Output the (X, Y) coordinate of the center of the cell containing the given text.  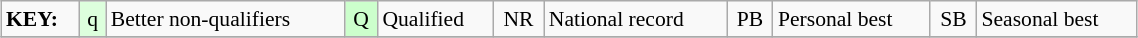
PB (750, 19)
National record (636, 19)
Personal best (852, 19)
Qualified (435, 19)
NR (518, 19)
q (92, 19)
Q (361, 19)
Seasonal best (1056, 19)
SB (953, 19)
KEY: (40, 19)
Better non-qualifiers (226, 19)
